Extract the [X, Y] coordinate from the center of the cell holding the provided text.  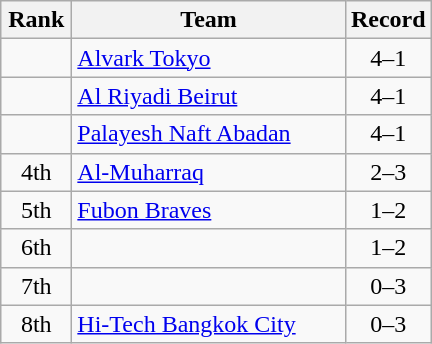
Record [388, 20]
8th [36, 324]
6th [36, 248]
5th [36, 210]
Hi-Tech Bangkok City [209, 324]
Alvark Tokyo [209, 58]
Rank [36, 20]
Team [209, 20]
4th [36, 172]
Al Riyadi Beirut [209, 96]
2–3 [388, 172]
Al-Muharraq [209, 172]
Palayesh Naft Abadan [209, 134]
Fubon Braves [209, 210]
7th [36, 286]
